Return the (x, y) coordinate for the center point of the cell that contains the specified text.  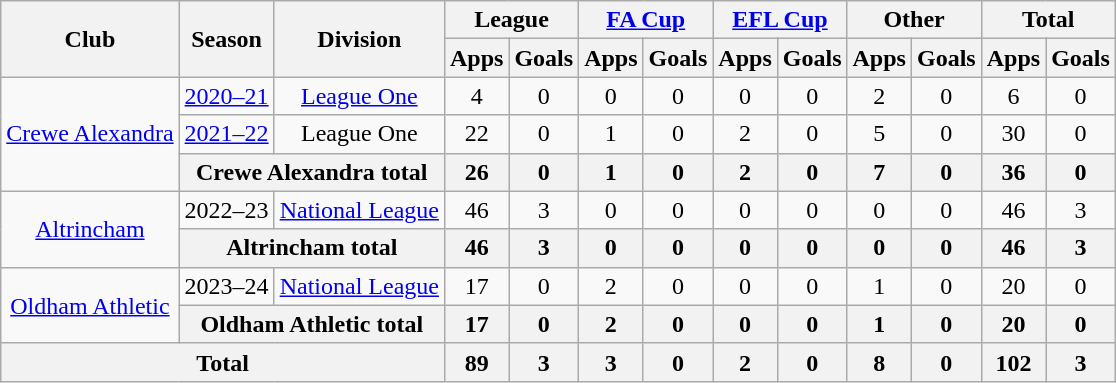
FA Cup (646, 20)
2020–21 (226, 96)
Crewe Alexandra (90, 134)
4 (476, 96)
Crewe Alexandra total (312, 172)
EFL Cup (780, 20)
Altrincham total (312, 248)
2023–24 (226, 286)
2021–22 (226, 134)
Other (914, 20)
102 (1013, 362)
7 (879, 172)
36 (1013, 172)
89 (476, 362)
Division (359, 39)
Season (226, 39)
Oldham Athletic (90, 305)
2022–23 (226, 210)
Altrincham (90, 229)
League (511, 20)
Oldham Athletic total (312, 324)
30 (1013, 134)
8 (879, 362)
6 (1013, 96)
5 (879, 134)
22 (476, 134)
Club (90, 39)
26 (476, 172)
